Determine the [x, y] coordinate at the center of the cell enclosing the given text.  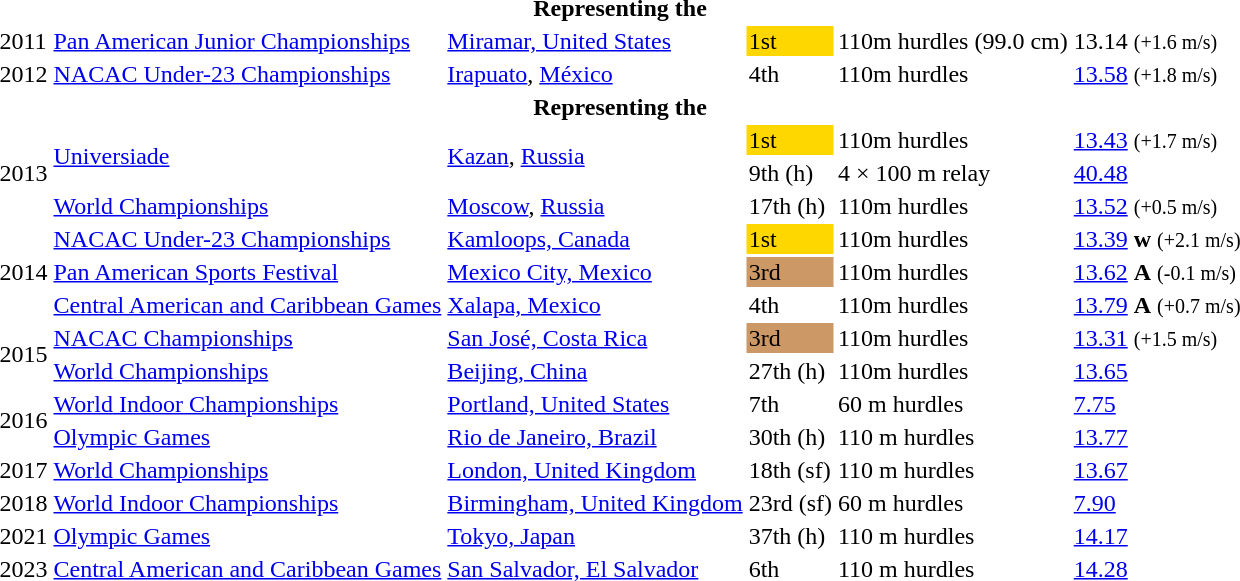
Beijing, China [595, 371]
San José, Costa Rica [595, 338]
Pan American Sports Festival [248, 272]
4 × 100 m relay [952, 173]
Miramar, United States [595, 41]
Universiade [248, 156]
Pan American Junior Championships [248, 41]
Kazan, Russia [595, 156]
Xalapa, Mexico [595, 305]
Irapuato, México [595, 74]
Portland, United States [595, 404]
NACAC Championships [248, 338]
Central American and Caribbean Games [248, 305]
37th (h) [790, 536]
30th (h) [790, 437]
Moscow, Russia [595, 206]
Tokyo, Japan [595, 536]
Rio de Janeiro, Brazil [595, 437]
18th (sf) [790, 470]
Birmingham, United Kingdom [595, 503]
9th (h) [790, 173]
London, United Kingdom [595, 470]
Mexico City, Mexico [595, 272]
7th [790, 404]
110m hurdles (99.0 cm) [952, 41]
Kamloops, Canada [595, 239]
23rd (sf) [790, 503]
27th (h) [790, 371]
17th (h) [790, 206]
